Pinpoint the cell where the given text exists, returning its (X, Y) midpoint coordinate. 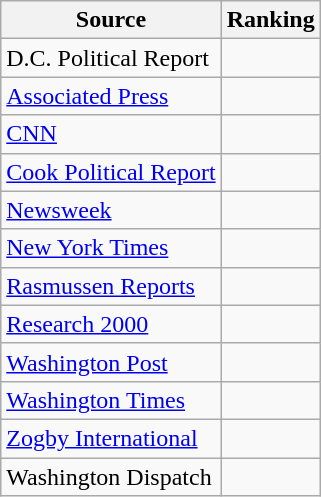
Source (111, 20)
D.C. Political Report (111, 58)
Washington Dispatch (111, 477)
CNN (111, 134)
Washington Times (111, 400)
New York Times (111, 248)
Washington Post (111, 362)
Rasmussen Reports (111, 286)
Ranking (270, 20)
Associated Press (111, 96)
Research 2000 (111, 324)
Zogby International (111, 438)
Cook Political Report (111, 172)
Newsweek (111, 210)
